For the text-containing cell, return its midpoint in (X, Y) coordinate format. 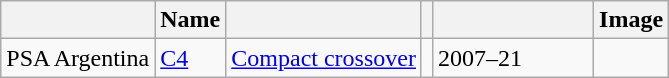
PSA Argentina (78, 58)
Compact crossover (324, 58)
Image (632, 20)
C4 (190, 58)
2007–21 (514, 58)
Name (190, 20)
